Find where the given text appears and provide that cell's center as (x, y) coordinate. 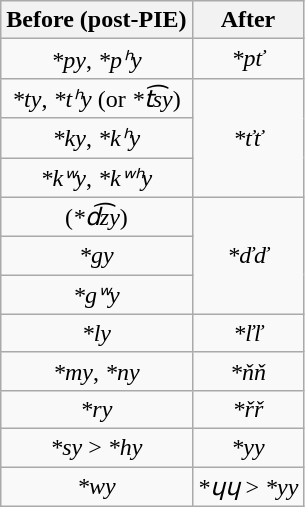
*gʷy (96, 295)
*ňň (248, 371)
*gy (96, 256)
*ty, *tʰy (or *t͡sy) (96, 98)
(*d͡zy) (96, 217)
*sy > *hy (96, 447)
*yy (248, 447)
*ly (96, 333)
After (248, 20)
*ky, *kʰy (96, 138)
*pť (248, 59)
*kʷy, *kʷʰy (96, 178)
*ďď (248, 256)
*my, *ny (96, 371)
*ry (96, 409)
*ɥɥ > *yy (248, 486)
*wy (96, 486)
*py, *pʰy (96, 59)
*ľľ (248, 333)
*řř (248, 409)
Before (post-PIE) (96, 20)
*ťť (248, 138)
